Identify which cell holds the provided text, then report its (x, y) central coordinate. 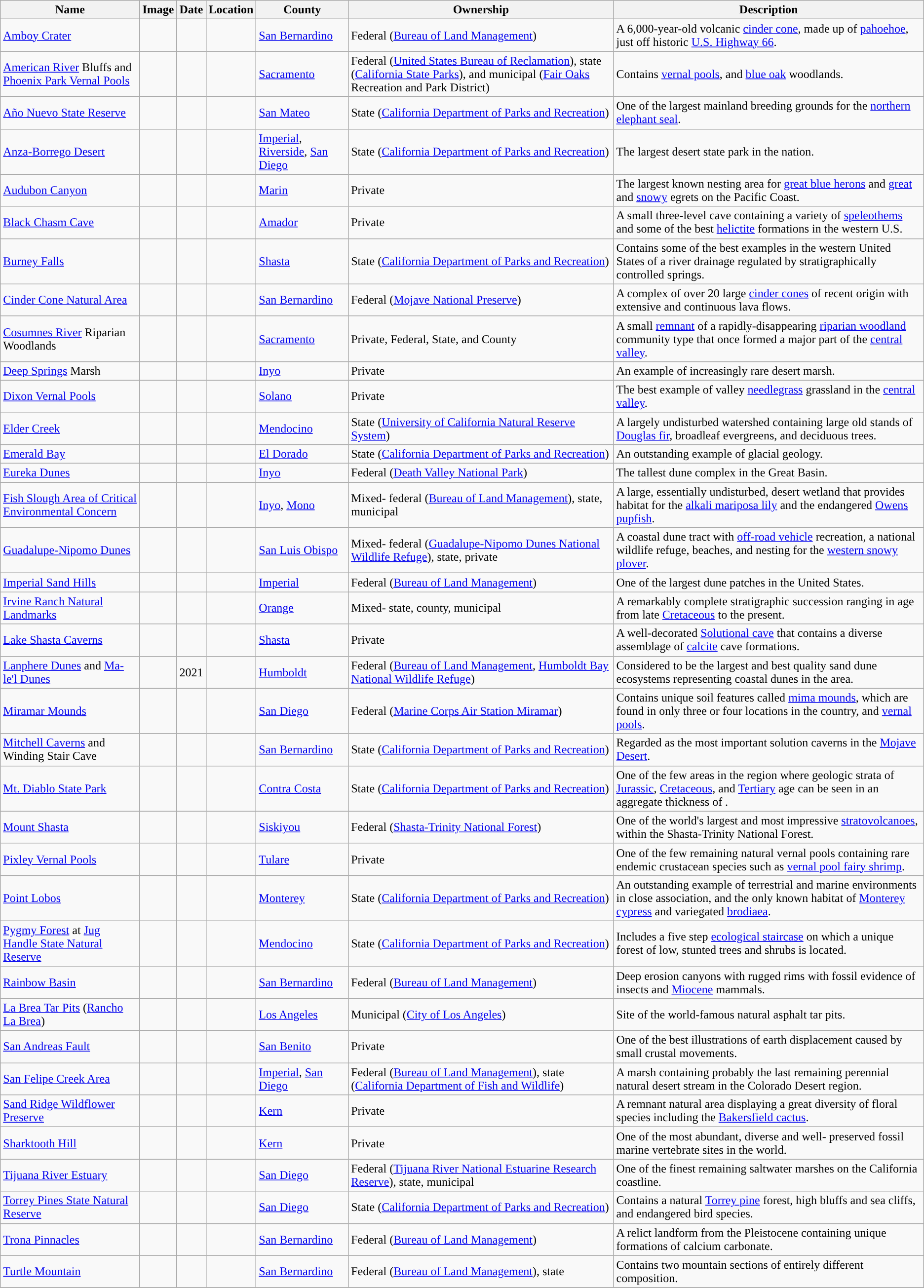
A marsh containing probably the last remaining perennial natural desert stream in the Colorado Desert region. (769, 1079)
Site of the world-famous natural asphalt tar pits. (769, 1015)
Imperial Sand Hills (70, 583)
Eureka Dunes (70, 473)
Contains unique soil features called mima mounds, which are found in only three or four locations in the country, and vernal pools. (769, 711)
Inyo, Mono (302, 505)
Regarded as the most important solution caverns in the Mojave Desert. (769, 749)
A remarkably complete stratigraphic succession ranging in age from late Cretaceous to the present. (769, 608)
Contra Costa (302, 788)
Elder Creek (70, 429)
One of the best illustrations of earth displacement caused by small crustal movements. (769, 1047)
El Dorado (302, 454)
Cinder Cone Natural Area (70, 300)
The tallest dune complex in the Great Basin. (769, 473)
Lanphere Dunes and Ma-le'l Dunes (70, 672)
2021 (192, 672)
County (302, 10)
Federal (Bureau of Land Management), state (481, 1272)
Includes a five step ecological staircase on which a unique forest of low, stunted trees and shrubs is located. (769, 943)
A 6,000-year-old volcanic cinder cone, made up of pahoehoe, just off historic U.S. Highway 66. (769, 36)
A small remnant of a rapidly-disappearing riparian woodland community type that once formed a major part of the central valley. (769, 339)
Mixed- federal (Guadalupe-Nipomo Dunes National Wildlife Refuge), state, private (481, 550)
Sand Ridge Wildflower Preserve (70, 1111)
Tijuana River Estuary (70, 1175)
One of the few areas in the region where geologic strata of Jurassic, Cretaceous, and Tertiary age can be seen in an aggregate thickness of . (769, 788)
Federal (Death Valley National Park) (481, 473)
Date (192, 10)
The largest desert state park in the nation. (769, 152)
Contains a natural Torrey pine forest, high bluffs and sea cliffs, and endangered bird species. (769, 1208)
La Brea Tar Pits (Rancho La Brea) (70, 1015)
A small three-level cave containing a variety of speleothems and some of the best helictite formations in the western U.S. (769, 222)
Emerald Bay (70, 454)
One of the largest mainland breeding grounds for the northern elephant seal. (769, 113)
San Felipe Creek Area (70, 1079)
Rainbow Basin (70, 982)
Tulare (302, 859)
Federal (Shasta-Trinity National Forest) (481, 827)
Federal (Bureau of Land Management), state (California Department of Fish and Wildlife) (481, 1079)
Mt. Diablo State Park (70, 788)
Amador (302, 222)
Burney Falls (70, 261)
Solano (302, 396)
Name (70, 10)
A largely undisturbed watershed containing large old stands of Douglas fir, broadleaf evergreens, and deciduous trees. (769, 429)
Black Chasm Cave (70, 222)
Imperial (302, 583)
Description (769, 10)
Private, Federal, State, and County (481, 339)
Miramar Mounds (70, 711)
Marin (302, 191)
One of the world's largest and most impressive stratovolcanoes, within the Shasta-Trinity National Forest. (769, 827)
Federal (United States Bureau of Reclamation), state (California State Parks), and municipal (Fair Oaks Recreation and Park District) (481, 74)
Federal (Mojave National Preserve) (481, 300)
Contains vernal pools, and blue oak woodlands. (769, 74)
Fish Slough Area of Critical Environmental Concern (70, 505)
American River Bluffs and Phoenix Park Vernal Pools (70, 74)
Lake Shasta Caverns (70, 640)
A well-decorated Solutional cave that contains a diverse assemblage of calcite cave formations. (769, 640)
Orange (302, 608)
Pygmy Forest at Jug Handle State Natural Reserve (70, 943)
Monterey (302, 898)
Considered to be the largest and best quality sand dune ecosystems representing coastal dunes in the area. (769, 672)
Trona Pinnacles (70, 1239)
The largest known nesting area for great blue herons and great and snowy egrets on the Pacific Coast. (769, 191)
Humboldt (302, 672)
Pixley Vernal Pools (70, 859)
Imperial, San Diego (302, 1079)
One of the most abundant, diverse and well- preserved fossil marine vertebrate sites in the world. (769, 1143)
Mixed- state, county, municipal (481, 608)
Turtle Mountain (70, 1272)
Año Nuevo State Reserve (70, 113)
San Benito (302, 1047)
San Mateo (302, 113)
Irvine Ranch Natural Landmarks (70, 608)
Contains some of the best examples in the western United States of a river drainage regulated by stratigraphically controlled springs. (769, 261)
Mount Shasta (70, 827)
Siskiyou (302, 827)
The best example of valley needlegrass grassland in the central valley. (769, 396)
Ownership (481, 10)
A remnant natural area displaying a great diversity of floral species including the Bakersfield cactus. (769, 1111)
A complex of over 20 large cinder cones of recent origin with extensive and continuous lava flows. (769, 300)
Los Angeles (302, 1015)
San Andreas Fault (70, 1047)
Torrey Pines State Natural Reserve (70, 1208)
Mitchell Caverns and Winding Stair Cave (70, 749)
San Luis Obispo (302, 550)
Amboy Crater (70, 36)
Federal (Tijuana River National Estuarine Research Reserve), state, municipal (481, 1175)
A relict landform from the Pleistocene containing unique formations of calcium carbonate. (769, 1239)
Cosumnes River Riparian Woodlands (70, 339)
A large, essentially undisturbed, desert wetland that provides habitat for the alkali mariposa lily and the endangered Owens pupfish. (769, 505)
Contains two mountain sections of entirely different composition. (769, 1272)
Deep erosion canyons with rugged rims with fossil evidence of insects and Miocene mammals. (769, 982)
Federal (Marine Corps Air Station Miramar) (481, 711)
One of the largest dune patches in the United States. (769, 583)
Point Lobos (70, 898)
Deep Springs Marsh (70, 371)
Sharktooth Hill (70, 1143)
Location (231, 10)
State (University of California Natural Reserve System) (481, 429)
An outstanding example of glacial geology. (769, 454)
Anza-Borrego Desert (70, 152)
One of the few remaining natural vernal pools containing rare endemic crustacean species such as vernal pool fairy shrimp. (769, 859)
Federal (Bureau of Land Management, Humboldt Bay National Wildlife Refuge) (481, 672)
Dixon Vernal Pools (70, 396)
A coastal dune tract with off-road vehicle recreation, a national wildlife refuge, beaches, and nesting for the western snowy plover. (769, 550)
Guadalupe-Nipomo Dunes (70, 550)
Mixed- federal (Bureau of Land Management), state, municipal (481, 505)
Municipal (City of Los Angeles) (481, 1015)
Imperial, Riverside, San Diego (302, 152)
One of the finest remaining saltwater marshes on the California coastline. (769, 1175)
An example of increasingly rare desert marsh. (769, 371)
Image (158, 10)
Audubon Canyon (70, 191)
